Capture the cell that displays the provided text and extract its [X, Y] central coordinate. 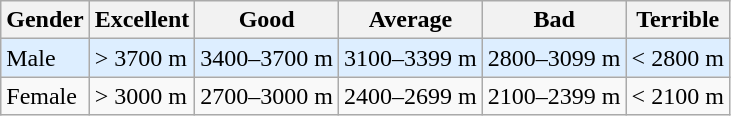
< 2800 m [678, 58]
> 3000 m [142, 96]
Good [267, 20]
Gender [45, 20]
2700–3000 m [267, 96]
Male [45, 58]
< 2100 m [678, 96]
3100–3399 m [411, 58]
2100–2399 m [554, 96]
Excellent [142, 20]
Female [45, 96]
Terrible [678, 20]
3400–3700 m [267, 58]
Bad [554, 20]
2400–2699 m [411, 96]
> 3700 m [142, 58]
Average [411, 20]
2800–3099 m [554, 58]
